Determine the [X, Y] coordinate at the center of the cell enclosing the given text.  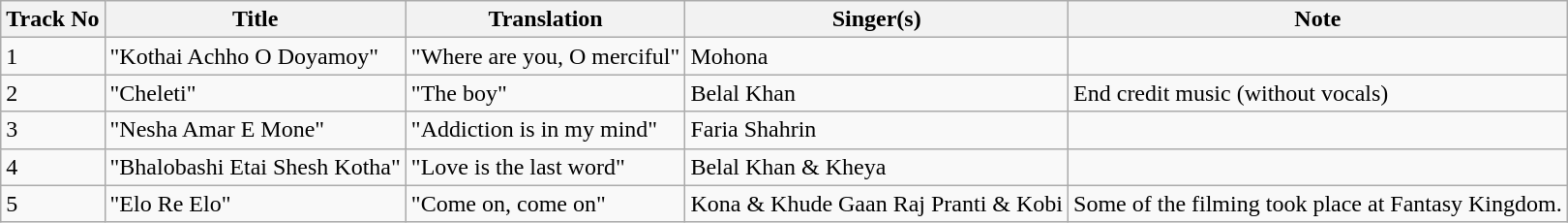
Track No [52, 19]
2 [52, 93]
3 [52, 130]
Translation [546, 19]
End credit music (without vocals) [1318, 93]
4 [52, 167]
"Kothai Achho O Doyamoy" [256, 56]
Note [1318, 19]
Mohona [877, 56]
"Love is the last word" [546, 167]
Faria Shahrin [877, 130]
"Where are you, O merciful" [546, 56]
"Nesha Amar E Mone" [256, 130]
"The boy" [546, 93]
"Bhalobashi Etai Shesh Kotha" [256, 167]
Belal Khan & Kheya [877, 167]
"Cheleti" [256, 93]
Singer(s) [877, 19]
"Come on, come on" [546, 204]
"Elo Re Elo" [256, 204]
Title [256, 19]
Belal Khan [877, 93]
Some of the filming took place at Fantasy Kingdom. [1318, 204]
1 [52, 56]
5 [52, 204]
Kona & Khude Gaan Raj Pranti & Kobi [877, 204]
"Addiction is in my mind" [546, 130]
